Locate the cell with the specified text and output its [X, Y] center coordinate. 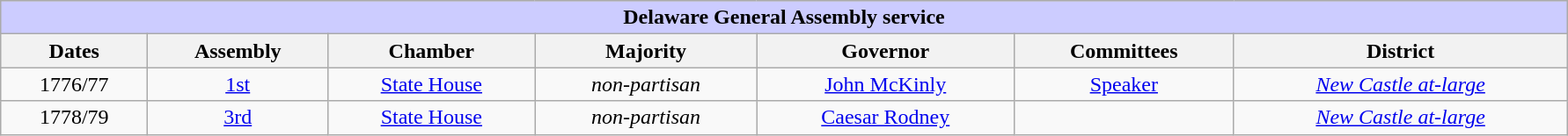
Governor [885, 51]
1st [238, 84]
Dates [74, 51]
John McKinly [885, 84]
1778/79 [74, 118]
Caesar Rodney [885, 118]
3rd [238, 118]
District [1401, 51]
Committees [1125, 51]
Majority [646, 51]
1776/77 [74, 84]
Delaware General Assembly service [785, 18]
Assembly [238, 51]
Speaker [1125, 84]
Chamber [431, 51]
